For the text-containing cell, return its midpoint in (X, Y) coordinate format. 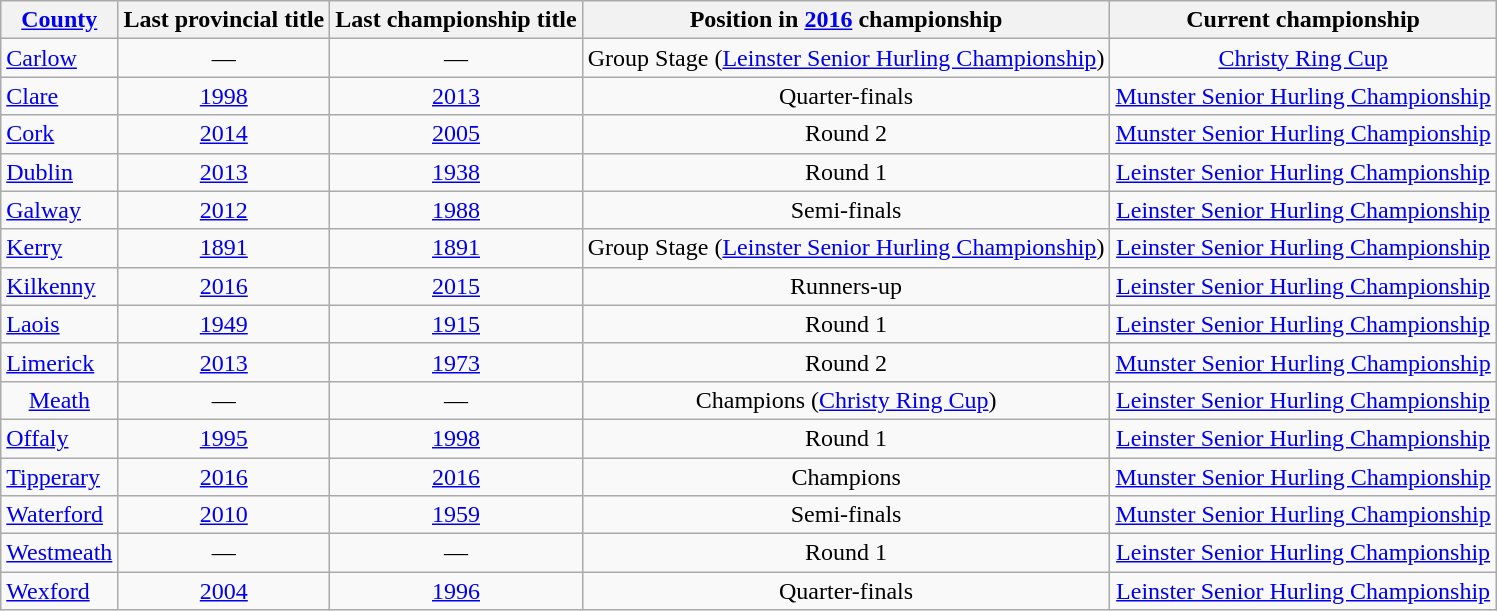
1995 (224, 438)
1915 (456, 324)
2012 (224, 210)
Carlow (60, 58)
Kerry (60, 248)
Champions (846, 477)
Current championship (1303, 20)
1988 (456, 210)
Westmeath (60, 553)
Galway (60, 210)
Cork (60, 134)
Tipperary (60, 477)
1996 (456, 591)
Clare (60, 96)
Runners-up (846, 286)
1949 (224, 324)
2004 (224, 591)
Last provincial title (224, 20)
2015 (456, 286)
1938 (456, 172)
Last championship title (456, 20)
County (60, 20)
Offaly (60, 438)
2014 (224, 134)
Kilkenny (60, 286)
Champions (Christy Ring Cup) (846, 400)
Position in 2016 championship (846, 20)
Dublin (60, 172)
1959 (456, 515)
2005 (456, 134)
1973 (456, 362)
Laois (60, 324)
Wexford (60, 591)
Limerick (60, 362)
Meath (60, 400)
2010 (224, 515)
Christy Ring Cup (1303, 58)
Waterford (60, 515)
